Find where the given text appears and provide that cell's center as [x, y] coordinate. 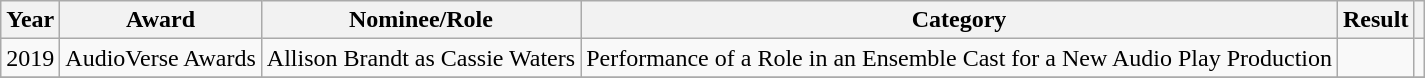
Nominee/Role [420, 20]
AudioVerse Awards [160, 58]
Year [30, 20]
Allison Brandt as Cassie Waters [420, 58]
Category [960, 20]
Performance of a Role in an Ensemble Cast for a New Audio Play Production [960, 58]
Award [160, 20]
2019 [30, 58]
Result [1376, 20]
